Capture the cell that displays the provided text and extract its [X, Y] central coordinate. 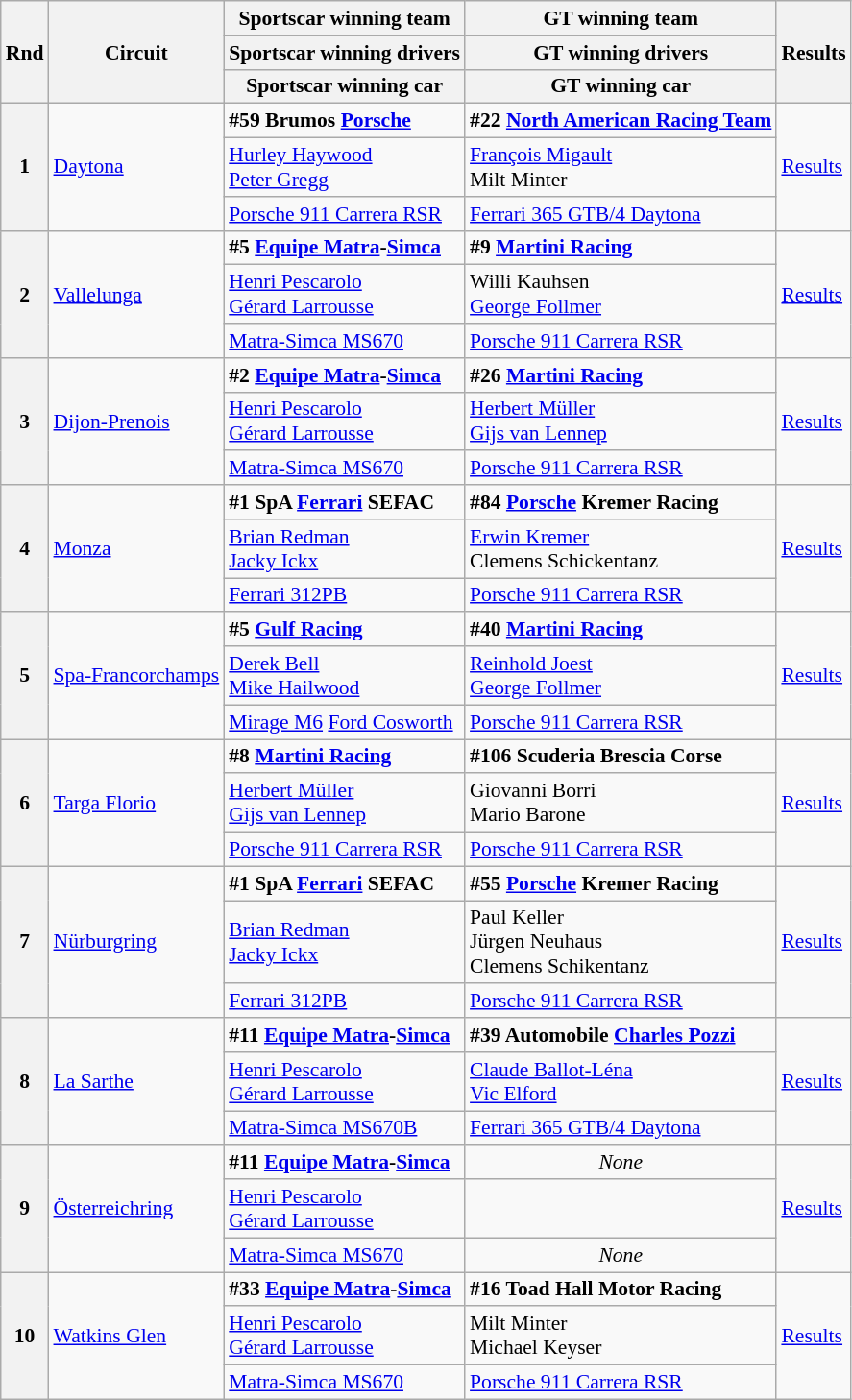
Reinhold Joest George Follmer [621, 676]
François Migault Milt Minter [621, 167]
Sportscar winning drivers [344, 53]
#2 Equipe Matra-Simca [344, 375]
Monza [136, 548]
Nürburgring [136, 942]
#9 Martini Racing [621, 248]
Erwin Kremer Clemens Schickentanz [621, 549]
GT winning team [621, 18]
#39 Automobile Charles Pozzi [621, 1035]
Dijon-Prenois [136, 422]
Claude Ballot-Léna Vic Elford [621, 1081]
10 [25, 1336]
#55 Porsche Kremer Racing [621, 883]
3 [25, 422]
#26 Martini Racing [621, 375]
Targa Florio [136, 803]
Watkins Glen [136, 1336]
#59 Brumos Porsche [344, 121]
#16 Toad Hall Motor Racing [621, 1290]
#22 North American Racing Team [621, 121]
6 [25, 803]
4 [25, 548]
Willi Kauhsen George Follmer [621, 294]
9 [25, 1209]
Sportscar winning team [344, 18]
7 [25, 942]
Daytona [136, 167]
5 [25, 676]
Milt Minter Michael Keyser [621, 1337]
Sportscar winning car [344, 86]
Matra-Simca MS670B [344, 1128]
Paul Keller Jürgen Neuhaus Clemens Schikentanz [621, 943]
Rnd [25, 52]
#106 Scuderia Brescia Corse [621, 757]
Vallelunga [136, 294]
Giovanni Borri Mario Barone [621, 803]
#5 Gulf Racing [344, 630]
8 [25, 1081]
GT winning drivers [621, 53]
2 [25, 294]
Hurley Haywood Peter Gregg [344, 167]
#40 Martini Racing [621, 630]
La Sarthe [136, 1081]
Spa-Francorchamps [136, 676]
#5 Equipe Matra-Simca [344, 248]
Österreichring [136, 1209]
#84 Porsche Kremer Racing [621, 502]
Derek Bell Mike Hailwood [344, 676]
#8 Martini Racing [344, 757]
GT winning car [621, 86]
Circuit [136, 52]
#33 Equipe Matra-Simca [344, 1290]
Mirage M6 Ford Cosworth [344, 722]
1 [25, 167]
